Return (X, Y) of the center of cell containing provided text 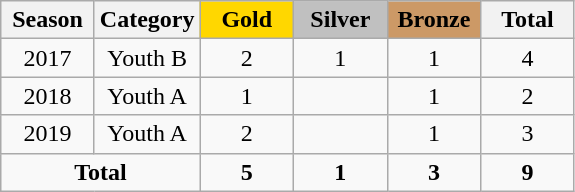
2018 (48, 96)
Bronze (434, 20)
2019 (48, 134)
Category (147, 20)
9 (528, 172)
Silver (341, 20)
2017 (48, 58)
Youth B (147, 58)
4 (528, 58)
Season (48, 20)
Gold (247, 20)
5 (247, 172)
